Locate the cell with the specified text and output its (x, y) center coordinate. 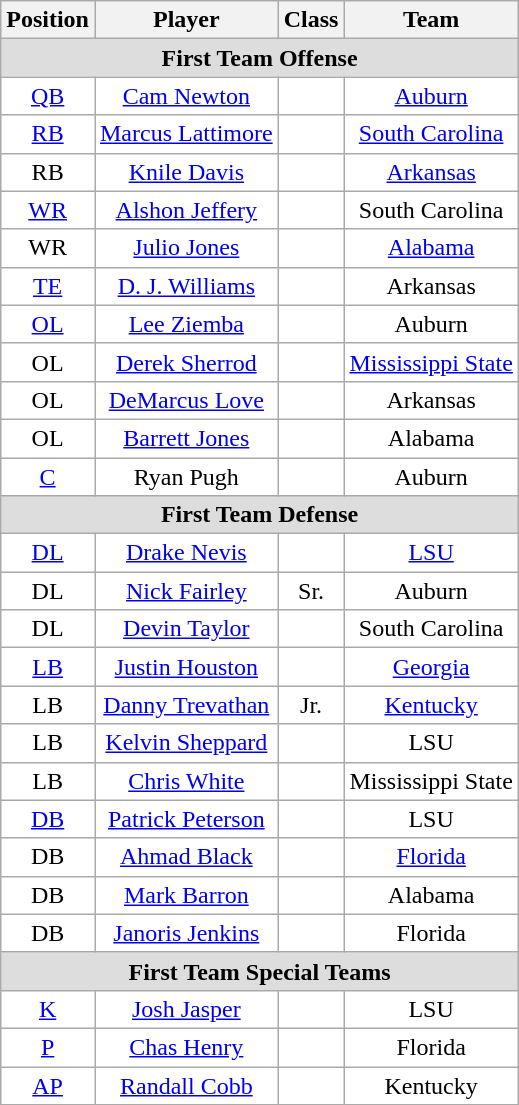
Marcus Lattimore (186, 134)
Barrett Jones (186, 438)
Randall Cobb (186, 1085)
Devin Taylor (186, 629)
Cam Newton (186, 96)
Drake Nevis (186, 553)
K (48, 1009)
Sr. (311, 591)
Janoris Jenkins (186, 933)
Danny Trevathan (186, 705)
Alshon Jeffery (186, 210)
Mark Barron (186, 895)
First Team Special Teams (260, 971)
Nick Fairley (186, 591)
Ryan Pugh (186, 477)
Knile Davis (186, 172)
Player (186, 20)
Lee Ziemba (186, 324)
Chas Henry (186, 1047)
Kelvin Sheppard (186, 743)
Derek Sherrod (186, 362)
Georgia (431, 667)
Team (431, 20)
P (48, 1047)
Justin Houston (186, 667)
Patrick Peterson (186, 819)
DeMarcus Love (186, 400)
Position (48, 20)
First Team Offense (260, 58)
First Team Defense (260, 515)
Josh Jasper (186, 1009)
Jr. (311, 705)
C (48, 477)
QB (48, 96)
D. J. Williams (186, 286)
Class (311, 20)
Chris White (186, 781)
TE (48, 286)
AP (48, 1085)
Ahmad Black (186, 857)
Julio Jones (186, 248)
